Identify which cell holds the provided text, then report its (x, y) central coordinate. 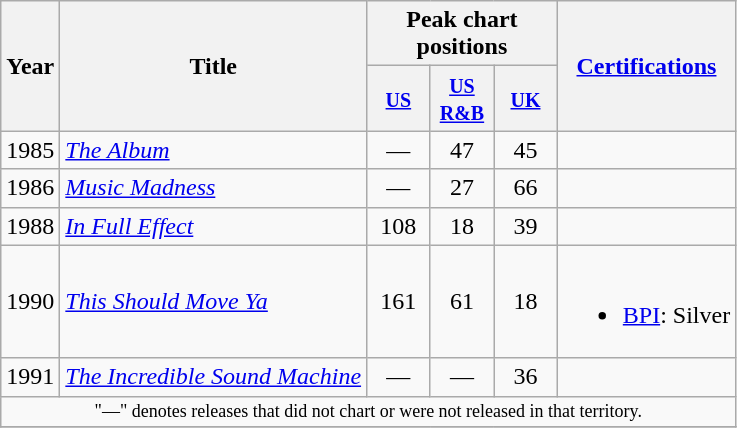
1991 (30, 377)
The Incredible Sound Machine (214, 377)
1988 (30, 226)
61 (462, 302)
39 (526, 226)
The Album (214, 150)
BPI: Silver (646, 302)
1985 (30, 150)
Peak chart positions (462, 34)
Title (214, 66)
Certifications (646, 66)
This Should Move Ya (214, 302)
47 (462, 150)
161 (399, 302)
66 (526, 188)
US R&B (462, 98)
36 (526, 377)
"—" denotes releases that did not chart or were not released in that territory. (368, 412)
UK (526, 98)
1986 (30, 188)
108 (399, 226)
Music Madness (214, 188)
45 (526, 150)
27 (462, 188)
1990 (30, 302)
US (399, 98)
Year (30, 66)
In Full Effect (214, 226)
